Pinpoint the cell where the given text exists, returning its (x, y) midpoint coordinate. 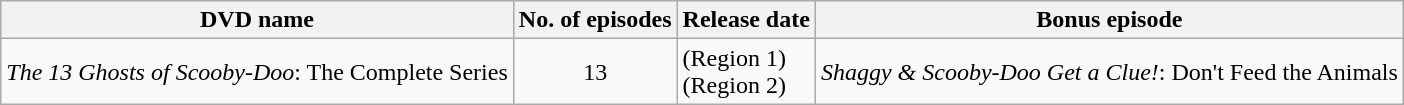
Bonus episode (1109, 20)
The 13 Ghosts of Scooby-Doo: The Complete Series (258, 72)
(Region 1) (Region 2) (746, 72)
Shaggy & Scooby-Doo Get a Clue!: Don't Feed the Animals (1109, 72)
Release date (746, 20)
DVD name (258, 20)
No. of episodes (595, 20)
13 (595, 72)
